Find where the given text appears and provide that cell's center as [X, Y] coordinate. 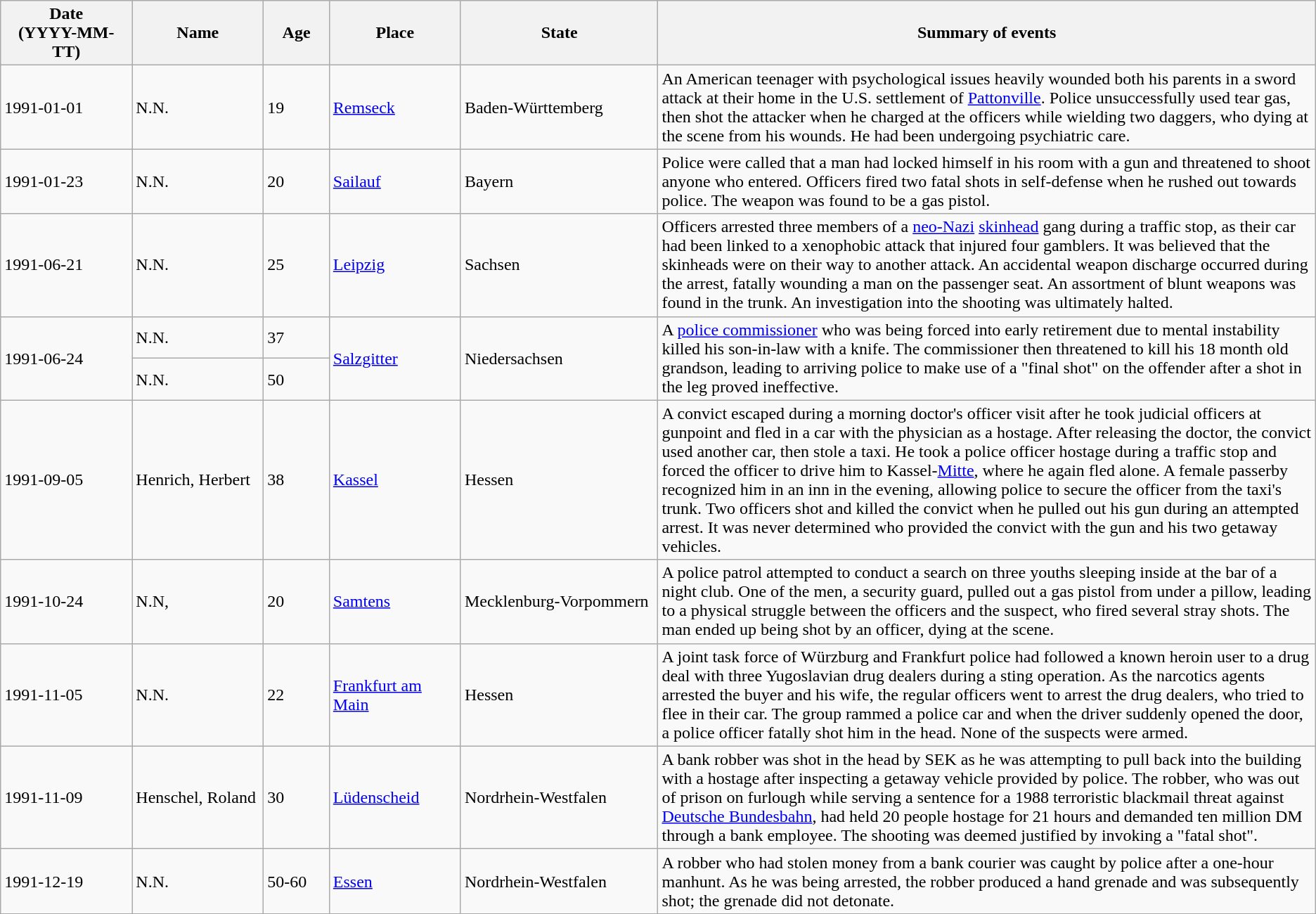
Summary of events [987, 33]
Sachsen [560, 265]
Leipzig [395, 265]
Frankfurt am Main [395, 695]
19 [297, 107]
Remseck [395, 107]
1991-01-01 [66, 107]
1991-11-05 [66, 695]
50 [297, 380]
50-60 [297, 881]
1991-06-24 [66, 359]
Baden-Württemberg [560, 107]
37 [297, 337]
1991-01-23 [66, 181]
Niedersachsen [560, 359]
Mecklenburg-Vorpommern [560, 602]
Samtens [395, 602]
Bayern [560, 181]
Sailauf [395, 181]
Place [395, 33]
N.N, [198, 602]
Salzgitter [395, 359]
1991-09-05 [66, 479]
Kassel [395, 479]
Age [297, 33]
1991-10-24 [66, 602]
1991-06-21 [66, 265]
30 [297, 797]
25 [297, 265]
22 [297, 695]
Date(YYYY-MM-TT) [66, 33]
38 [297, 479]
Name [198, 33]
Henschel, Roland [198, 797]
1991-12-19 [66, 881]
State [560, 33]
1991-11-09 [66, 797]
Lüdenscheid [395, 797]
Henrich, Herbert [198, 479]
Essen [395, 881]
